Identify which cell holds the provided text, then report its [X, Y] central coordinate. 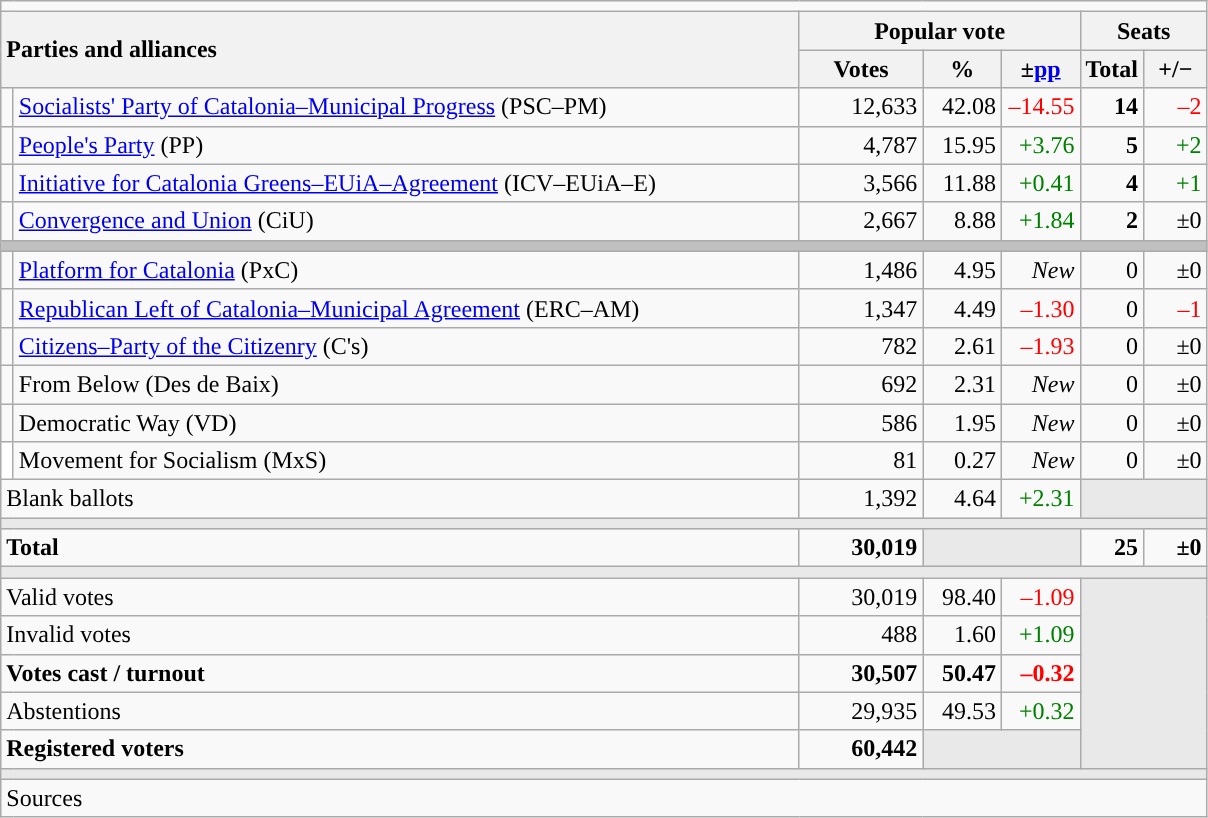
–0.32 [1040, 673]
+1.84 [1040, 221]
98.40 [962, 597]
Socialists' Party of Catalonia–Municipal Progress (PSC–PM) [406, 107]
49.53 [962, 711]
Convergence and Union (CiU) [406, 221]
4.64 [962, 499]
From Below (Des de Baix) [406, 384]
42.08 [962, 107]
2,667 [861, 221]
692 [861, 384]
30,507 [861, 673]
2 [1112, 221]
60,442 [861, 749]
8.88 [962, 221]
–2 [1176, 107]
+2.31 [1040, 499]
1,486 [861, 270]
4.95 [962, 270]
Parties and alliances [400, 50]
+1 [1176, 183]
Popular vote [940, 31]
0.27 [962, 461]
15.95 [962, 145]
Votes [861, 69]
14 [1112, 107]
Initiative for Catalonia Greens–EUiA–Agreement (ICV–EUiA–E) [406, 183]
Platform for Catalonia (PxC) [406, 270]
+0.41 [1040, 183]
–1.93 [1040, 346]
488 [861, 635]
+/− [1176, 69]
3,566 [861, 183]
5 [1112, 145]
2.31 [962, 384]
Republican Left of Catalonia–Municipal Agreement (ERC–AM) [406, 308]
Votes cast / turnout [400, 673]
11.88 [962, 183]
4,787 [861, 145]
Sources [604, 798]
81 [861, 461]
25 [1112, 548]
1.60 [962, 635]
Registered voters [400, 749]
–14.55 [1040, 107]
50.47 [962, 673]
+2 [1176, 145]
1.95 [962, 423]
–1 [1176, 308]
Seats [1144, 31]
People's Party (PP) [406, 145]
+3.76 [1040, 145]
+0.32 [1040, 711]
Valid votes [400, 597]
Abstentions [400, 711]
2.61 [962, 346]
+1.09 [1040, 635]
Citizens–Party of the Citizenry (C's) [406, 346]
Movement for Socialism (MxS) [406, 461]
Invalid votes [400, 635]
1,392 [861, 499]
12,633 [861, 107]
% [962, 69]
29,935 [861, 711]
782 [861, 346]
4.49 [962, 308]
1,347 [861, 308]
586 [861, 423]
4 [1112, 183]
Democratic Way (VD) [406, 423]
–1.09 [1040, 597]
–1.30 [1040, 308]
Blank ballots [400, 499]
±pp [1040, 69]
